Detect which cell encompasses the target text, then output its [X, Y] center coordinate. 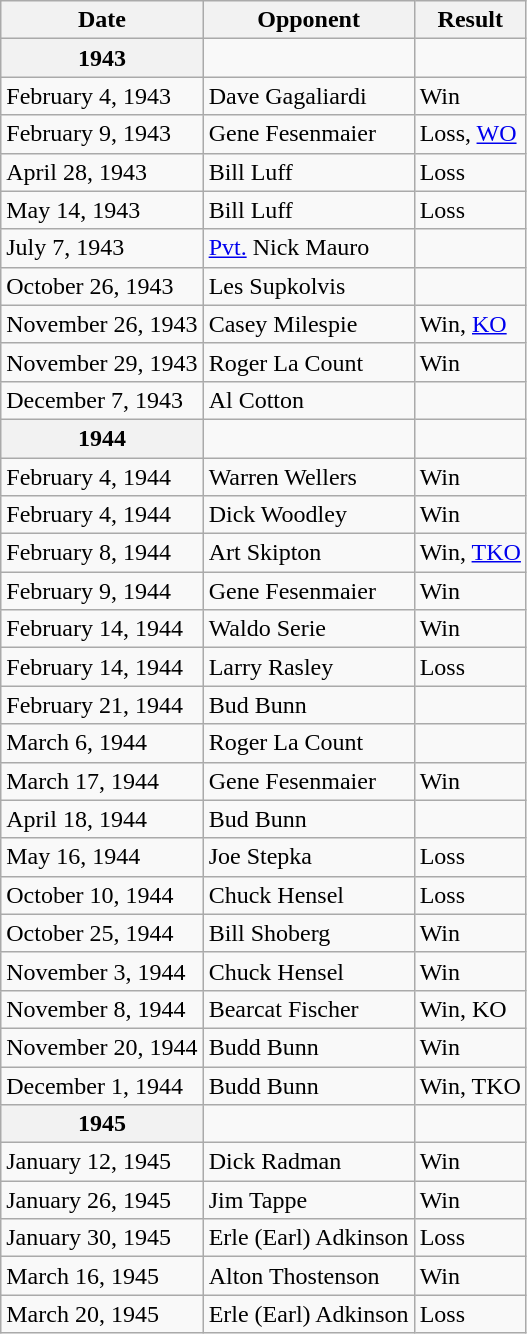
March 16, 1945 [102, 1276]
November 8, 1944 [102, 1009]
Alton Thostenson [308, 1276]
1945 [102, 1124]
April 18, 1944 [102, 819]
October 10, 1944 [102, 895]
February 4, 1943 [102, 96]
Bearcat Fischer [308, 1009]
October 25, 1944 [102, 933]
Dave Gagaliardi [308, 96]
Loss, WO [470, 134]
January 30, 1945 [102, 1238]
October 26, 1943 [102, 286]
Bill Shoberg [308, 933]
March 20, 1945 [102, 1314]
Les Supkolvis [308, 286]
Dick Woodley [308, 515]
Larry Rasley [308, 667]
Dick Radman [308, 1162]
Warren Wellers [308, 477]
May 14, 1943 [102, 210]
Result [470, 20]
January 12, 1945 [102, 1162]
Joe Stepka [308, 857]
Art Skipton [308, 553]
Pvt. Nick Mauro [308, 248]
January 26, 1945 [102, 1200]
March 17, 1944 [102, 781]
Al Cotton [308, 400]
Opponent [308, 20]
Casey Milespie [308, 324]
February 9, 1944 [102, 591]
1943 [102, 58]
December 1, 1944 [102, 1085]
November 3, 1944 [102, 971]
February 9, 1943 [102, 134]
Jim Tappe [308, 1200]
July 7, 1943 [102, 248]
1944 [102, 438]
November 26, 1943 [102, 324]
December 7, 1943 [102, 400]
November 29, 1943 [102, 362]
February 21, 1944 [102, 705]
March 6, 1944 [102, 743]
November 20, 1944 [102, 1047]
Date [102, 20]
April 28, 1943 [102, 172]
Waldo Serie [308, 629]
May 16, 1944 [102, 857]
February 8, 1944 [102, 553]
